Provide the (x, y) coordinate of the cell's center where the given text is located.  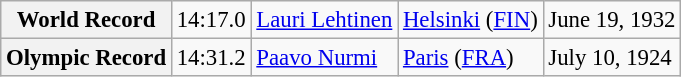
Helsinki (FIN) (470, 20)
Paavo Nurmi (324, 58)
14:31.2 (211, 58)
Lauri Lehtinen (324, 20)
Paris (FRA) (470, 58)
June 19, 1932 (612, 20)
14:17.0 (211, 20)
Olympic Record (86, 58)
July 10, 1924 (612, 58)
World Record (86, 20)
